Capture the cell that displays the provided text and extract its (X, Y) central coordinate. 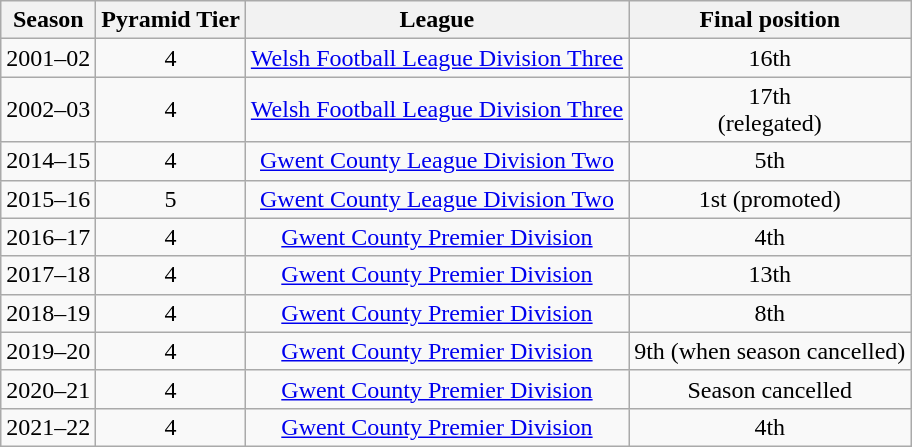
Pyramid Tier (171, 20)
2014–15 (48, 161)
Season (48, 20)
Final position (770, 20)
16th (770, 58)
17th(relegated) (770, 110)
2018–19 (48, 313)
5 (171, 199)
2020–21 (48, 389)
8th (770, 313)
13th (770, 275)
League (436, 20)
2019–20 (48, 351)
9th (when season cancelled) (770, 351)
2001–02 (48, 58)
2002–03 (48, 110)
1st (promoted) (770, 199)
Season cancelled (770, 389)
2015–16 (48, 199)
2016–17 (48, 237)
5th (770, 161)
2021–22 (48, 427)
2017–18 (48, 275)
